Pinpoint the cell where the given text exists, returning its (x, y) midpoint coordinate. 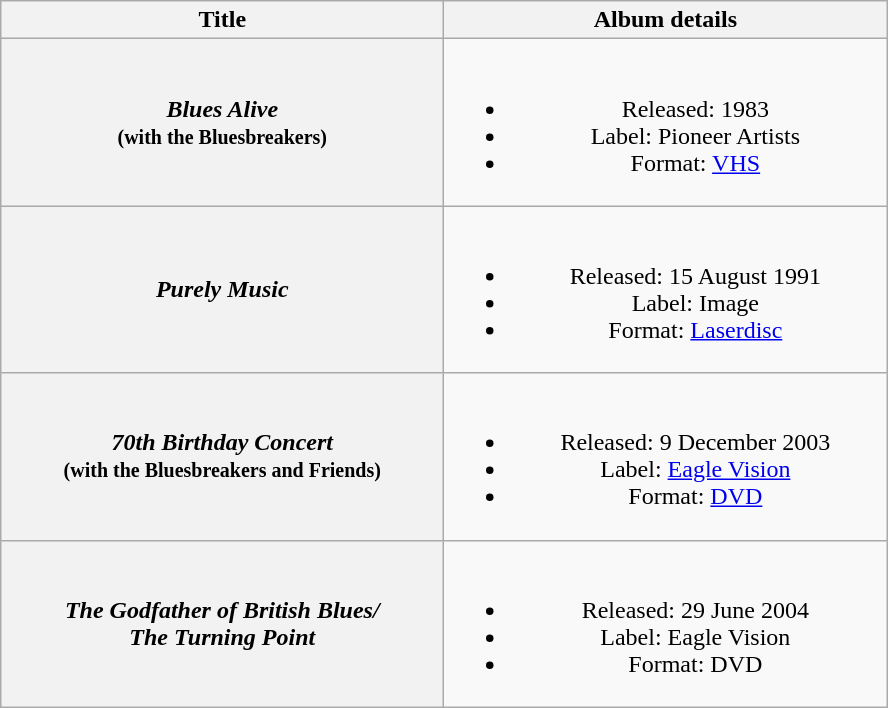
Album details (666, 20)
Released: 15 August 1991Label: ImageFormat: Laserdisc (666, 290)
Blues Alive(with the Bluesbreakers) (222, 122)
Released: 1983Label: Pioneer ArtistsFormat: VHS (666, 122)
70th Birthday Concert(with the Bluesbreakers and Friends) (222, 456)
Purely Music (222, 290)
The Godfather of British Blues/The Turning Point (222, 624)
Released: 9 December 2003Label: Eagle VisionFormat: DVD (666, 456)
Title (222, 20)
Released: 29 June 2004Label: Eagle VisionFormat: DVD (666, 624)
